Search for the cell housing the specified text and yield its [x, y] center coordinate. 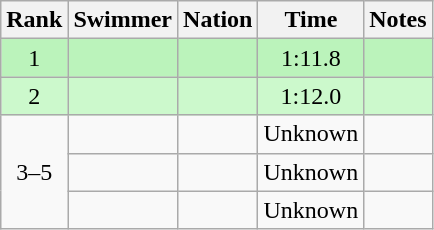
2 [34, 96]
Nation [218, 20]
3–5 [34, 172]
1:12.0 [311, 96]
Swimmer [123, 20]
Notes [398, 20]
1 [34, 58]
1:11.8 [311, 58]
Time [311, 20]
Rank [34, 20]
